Return the [X, Y] coordinate for the center point of the cell that contains the specified text.  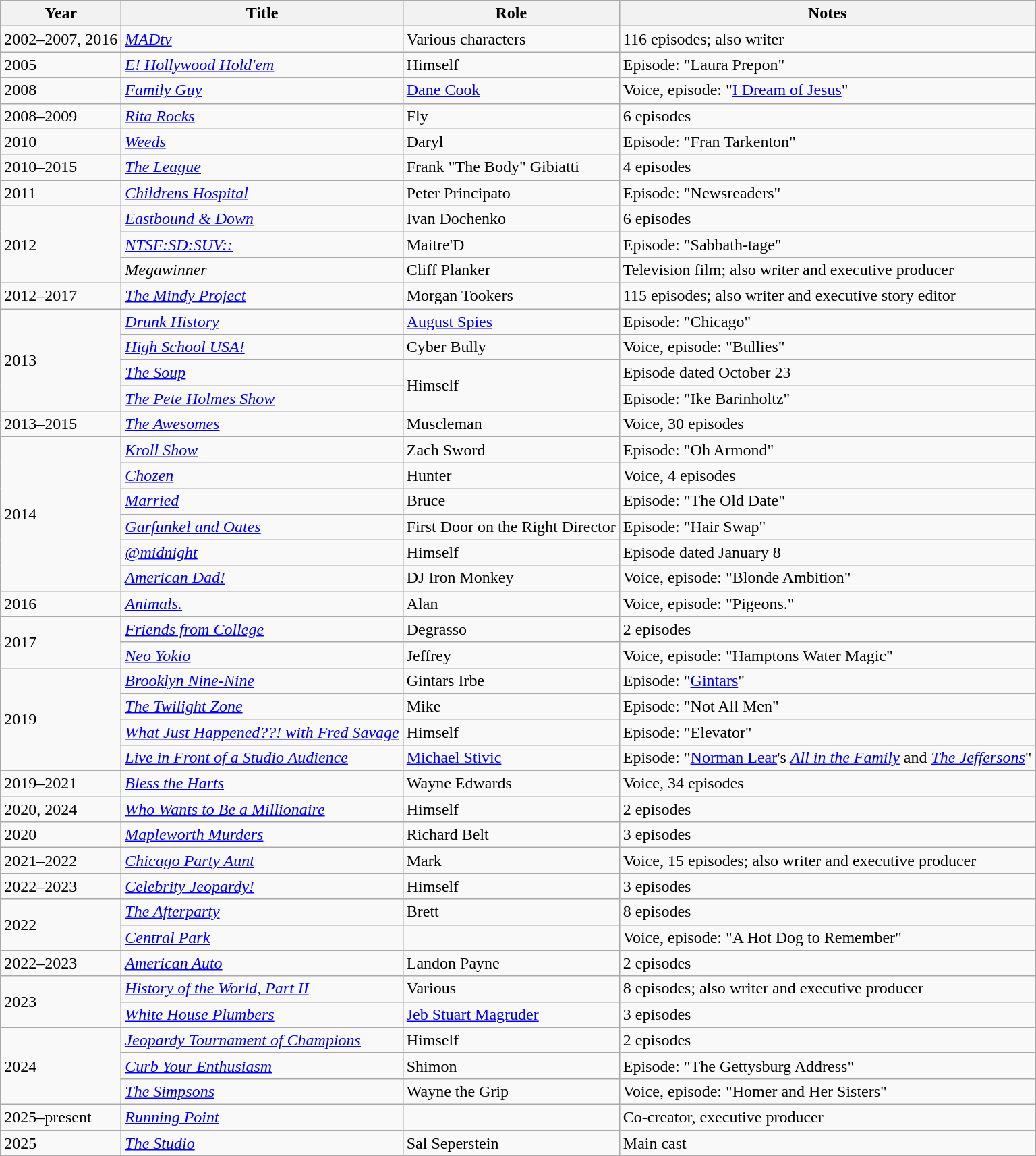
Voice, episode: "Bullies" [827, 347]
Bruce [511, 501]
Rita Rocks [262, 116]
Central Park [262, 937]
Various characters [511, 39]
Richard Belt [511, 835]
Episode: "Ike Barinholtz" [827, 399]
Animals. [262, 604]
Chozen [262, 475]
Ivan Dochenko [511, 219]
The Simpsons [262, 1091]
Episode: "Norman Lear's All in the Family and The Jeffersons" [827, 758]
Episode: "Sabbath-tage" [827, 244]
Sal Seperstein [511, 1143]
2011 [61, 193]
The Studio [262, 1143]
Kroll Show [262, 450]
Dane Cook [511, 90]
The Afterparty [262, 912]
MADtv [262, 39]
2010 [61, 142]
Friends from College [262, 629]
Episode: "The Gettysburg Address" [827, 1066]
Hunter [511, 475]
Maitre'D [511, 244]
2005 [61, 65]
Jeopardy Tournament of Champions [262, 1040]
4 episodes [827, 167]
Voice, 30 episodes [827, 424]
Daryl [511, 142]
Peter Principato [511, 193]
2008 [61, 90]
Eastbound & Down [262, 219]
8 episodes [827, 912]
E! Hollywood Hold'em [262, 65]
Various [511, 989]
2023 [61, 1002]
Wayne the Grip [511, 1091]
Role [511, 13]
2014 [61, 514]
Jeffrey [511, 655]
The League [262, 167]
2025 [61, 1143]
Episode: "Oh Armond" [827, 450]
Degrasso [511, 629]
First Door on the Right Director [511, 527]
Episode: "Fran Tarkenton" [827, 142]
Gintars Irbe [511, 681]
Brooklyn Nine-Nine [262, 681]
American Auto [262, 963]
Voice, episode: "Hamptons Water Magic" [827, 655]
The Awesomes [262, 424]
The Soup [262, 373]
Cliff Planker [511, 270]
116 episodes; also writer [827, 39]
2024 [61, 1066]
Episode: "The Old Date" [827, 501]
115 episodes; also writer and executive story editor [827, 295]
History of the World, Part II [262, 989]
Weeds [262, 142]
Voice, episode: "A Hot Dog to Remember" [827, 937]
2021–2022 [61, 861]
Episode: "Newsreaders" [827, 193]
NTSF:SD:SUV:: [262, 244]
Megawinner [262, 270]
The Pete Holmes Show [262, 399]
2013 [61, 360]
Frank "The Body" Gibiatti [511, 167]
Drunk History [262, 322]
Landon Payne [511, 963]
Childrens Hospital [262, 193]
2019–2021 [61, 784]
Episode: "Not All Men" [827, 706]
August Spies [511, 322]
Voice, episode: "Blonde Ambition" [827, 578]
2012–2017 [61, 295]
Neo Yokio [262, 655]
Jeb Stuart Magruder [511, 1014]
2002–2007, 2016 [61, 39]
Married [262, 501]
Cyber Bully [511, 347]
Brett [511, 912]
Voice, 15 episodes; also writer and executive producer [827, 861]
Episode: "Elevator" [827, 732]
Year [61, 13]
2016 [61, 604]
Chicago Party Aunt [262, 861]
2010–2015 [61, 167]
@midnight [262, 552]
Voice, episode: "Homer and Her Sisters" [827, 1091]
Co-creator, executive producer [827, 1117]
Michael Stivic [511, 758]
Live in Front of a Studio Audience [262, 758]
2013–2015 [61, 424]
Episode dated October 23 [827, 373]
Garfunkel and Oates [262, 527]
American Dad! [262, 578]
Mapleworth Murders [262, 835]
Television film; also writer and executive producer [827, 270]
Voice, 4 episodes [827, 475]
White House Plumbers [262, 1014]
Title [262, 13]
Voice, episode: "Pigeons." [827, 604]
2025–present [61, 1117]
Curb Your Enthusiasm [262, 1066]
Episode: "Gintars" [827, 681]
Muscleman [511, 424]
Episode: "Chicago" [827, 322]
2012 [61, 244]
Who Wants to Be a Millionaire [262, 809]
Morgan Tookers [511, 295]
Alan [511, 604]
Episode: "Hair Swap" [827, 527]
DJ Iron Monkey [511, 578]
2022 [61, 925]
Mike [511, 706]
Bless the Harts [262, 784]
Celebrity Jeopardy! [262, 886]
The Mindy Project [262, 295]
8 episodes; also writer and executive producer [827, 989]
2017 [61, 642]
Running Point [262, 1117]
Wayne Edwards [511, 784]
Episode dated January 8 [827, 552]
2020 [61, 835]
Voice, 34 episodes [827, 784]
2008–2009 [61, 116]
Mark [511, 861]
The Twilight Zone [262, 706]
Fly [511, 116]
Shimon [511, 1066]
2019 [61, 719]
Main cast [827, 1143]
2020, 2024 [61, 809]
High School USA! [262, 347]
Zach Sword [511, 450]
Voice, episode: "I Dream of Jesus" [827, 90]
What Just Happened??! with Fred Savage [262, 732]
Notes [827, 13]
Episode: "Laura Prepon" [827, 65]
Family Guy [262, 90]
